Locate the cell with the specified text and output its [x, y] center coordinate. 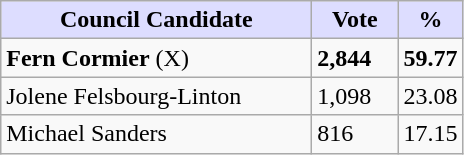
17.15 [430, 134]
Fern Cormier (X) [156, 58]
% [430, 20]
816 [355, 134]
Vote [355, 20]
59.77 [430, 58]
Council Candidate [156, 20]
2,844 [355, 58]
Michael Sanders [156, 134]
1,098 [355, 96]
Jolene Felsbourg-Linton [156, 96]
23.08 [430, 96]
